Scan for the cell matching the given text and deliver its (x, y) coordinate at center. 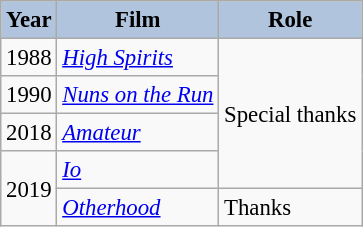
Io (138, 170)
Year (29, 20)
1990 (29, 95)
2018 (29, 133)
1988 (29, 58)
2019 (29, 188)
Film (138, 20)
Special thanks (290, 114)
Nuns on the Run (138, 95)
Amateur (138, 133)
Otherhood (138, 208)
Thanks (290, 208)
Role (290, 20)
High Spirits (138, 58)
